From the cell containing the given text, extract its center point as [X, Y] coordinate. 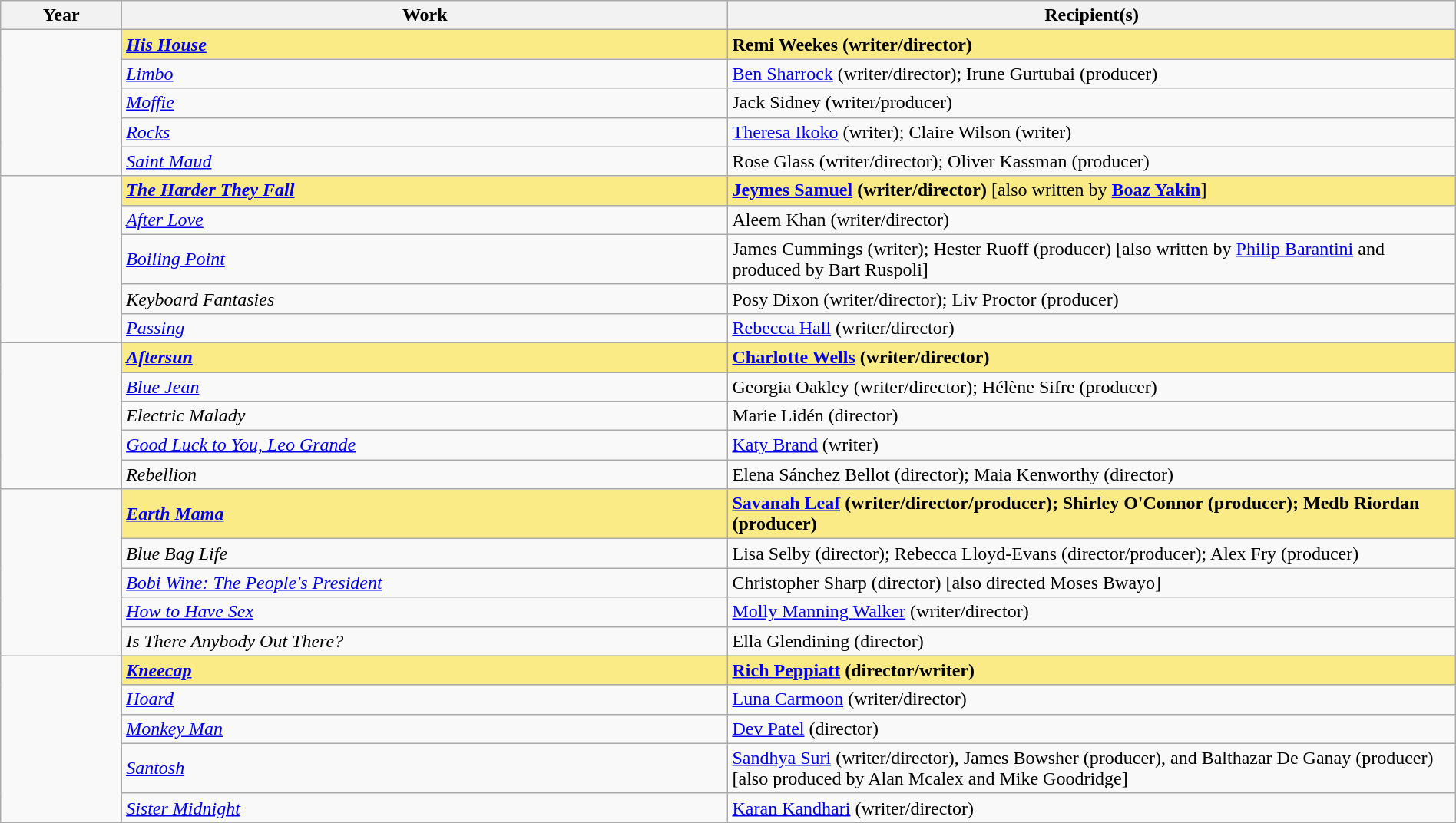
Luna Carmoon (writer/director) [1092, 699]
Jack Sidney (writer/producer) [1092, 103]
Dev Patel (director) [1092, 729]
Jeymes Samuel (writer/director) [also written by Boaz Yakin] [1092, 190]
Hoard [425, 699]
Ben Sharrock (writer/director); Irune Gurtubai (producer) [1092, 74]
Earth Mama [425, 514]
Remi Weekes (writer/director) [1092, 45]
James Cummings (writer); Hester Ruoff (producer) [also written by Philip Barantini and produced by Bart Ruspoli] [1092, 259]
Aleem Khan (writer/director) [1092, 220]
Rebellion [425, 474]
Keyboard Fantasies [425, 299]
Moffie [425, 103]
Electric Malady [425, 416]
Work [425, 15]
Bobi Wine: The People's President [425, 583]
Sandhya Suri (writer/director), James Bowsher (producer), and Balthazar De Ganay (producer) [also produced by Alan Mcalex and Mike Goodridge] [1092, 768]
Saint Maud [425, 161]
Savanah Leaf (writer/director/producer); Shirley O'Connor (producer); Medb Riordan (producer) [1092, 514]
Sister Midnight [425, 808]
Rebecca Hall (writer/director) [1092, 328]
His House [425, 45]
Is There Anybody Out There? [425, 641]
Theresa Ikoko (writer); Claire Wilson (writer) [1092, 132]
Blue Bag Life [425, 554]
Georgia Oakley (writer/director); Hélène Sifre (producer) [1092, 386]
Kneecap [425, 670]
Karan Kandhari (writer/director) [1092, 808]
Elena Sánchez Bellot (director); Maia Kenworthy (director) [1092, 474]
Santosh [425, 768]
Molly Manning Walker (writer/director) [1092, 612]
Passing [425, 328]
Rocks [425, 132]
Good Luck to You, Leo Grande [425, 445]
Recipient(s) [1092, 15]
Monkey Man [425, 729]
Aftersun [425, 357]
Rich Peppiatt (director/writer) [1092, 670]
Limbo [425, 74]
Posy Dixon (writer/director); Liv Proctor (producer) [1092, 299]
Lisa Selby (director); Rebecca Lloyd-Evans (director/producer); Alex Fry (producer) [1092, 554]
Charlotte Wells (writer/director) [1092, 357]
Rose Glass (writer/director); Oliver Kassman (producer) [1092, 161]
After Love [425, 220]
The Harder They Fall [425, 190]
Boiling Point [425, 259]
Marie Lidén (director) [1092, 416]
Ella Glendining (director) [1092, 641]
Blue Jean [425, 386]
How to Have Sex [425, 612]
Christopher Sharp (director) [also directed Moses Bwayo] [1092, 583]
Katy Brand (writer) [1092, 445]
Year [61, 15]
